Detect which cell encompasses the target text, then output its (x, y) center coordinate. 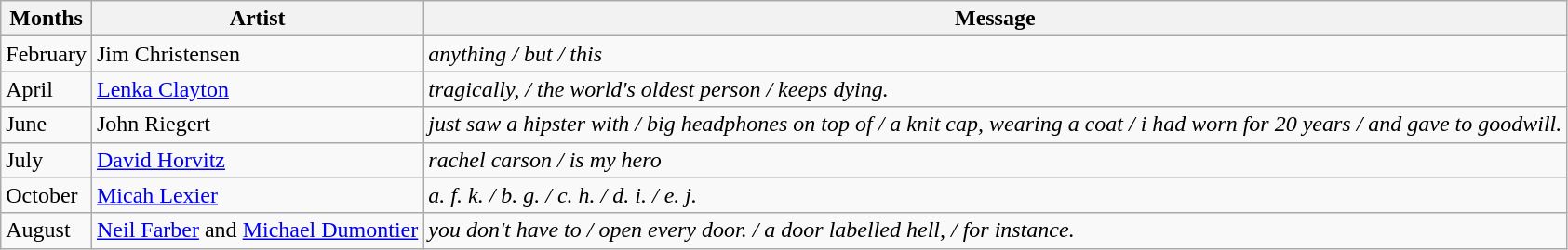
February (47, 54)
Message (996, 19)
just saw a hipster with / big headphones on top of / a knit cap, wearing a coat / i had worn for 20 years / and gave to goodwill. (996, 125)
July (47, 160)
rachel carson / is my hero (996, 160)
Micah Lexier (257, 195)
a. f. k. / b. g. / c. h. / d. i. / e. j. (996, 195)
anything / but / this (996, 54)
David Horvitz (257, 160)
June (47, 125)
April (47, 89)
you don't have to / open every door. / a door labelled hell, / for instance. (996, 230)
Lenka Clayton (257, 89)
Months (47, 19)
October (47, 195)
Artist (257, 19)
Neil Farber and Michael Dumontier (257, 230)
John Riegert (257, 125)
Jim Christensen (257, 54)
tragically, / the world's oldest person / keeps dying. (996, 89)
August (47, 230)
